Output the (x, y) coordinate of the center of the cell containing the given text.  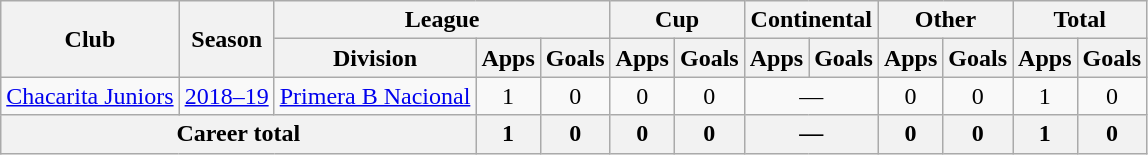
Other (945, 20)
Continental (811, 20)
Primera B Nacional (375, 96)
Division (375, 58)
Career total (238, 134)
Season (226, 39)
Club (90, 39)
Cup (677, 20)
League (442, 20)
2018–19 (226, 96)
Chacarita Juniors (90, 96)
Total (1080, 20)
